From the cell containing the given text, extract its center point as [x, y] coordinate. 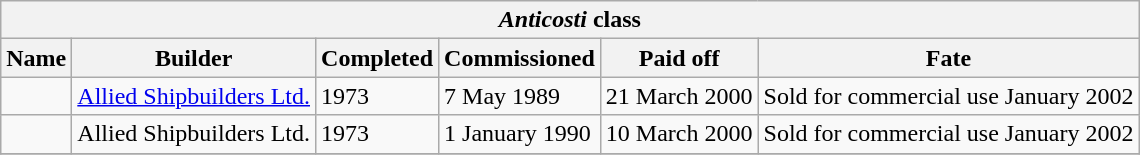
Commissioned [520, 58]
7 May 1989 [520, 96]
Builder [194, 58]
Completed [378, 58]
10 March 2000 [679, 134]
1 January 1990 [520, 134]
Anticosti class [570, 20]
Paid off [679, 58]
21 March 2000 [679, 96]
Fate [948, 58]
Name [36, 58]
